Search for the cell housing the specified text and yield its (X, Y) center coordinate. 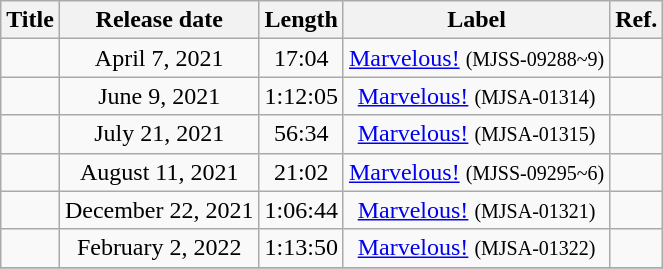
17:04 (301, 58)
Ref. (636, 20)
Marvelous! (MJSA-01322) (476, 248)
July 21, 2021 (159, 134)
Label (476, 20)
April 7, 2021 (159, 58)
1:13:50 (301, 248)
Marvelous! (MJSS-09295~6) (476, 172)
1:06:44 (301, 210)
June 9, 2021 (159, 96)
December 22, 2021 (159, 210)
Marvelous! (MJSA-01315) (476, 134)
Title (30, 20)
1:12:05 (301, 96)
Release date (159, 20)
Marvelous! (MJSS-09288~9) (476, 58)
Marvelous! (MJSA-01321) (476, 210)
Length (301, 20)
21:02 (301, 172)
56:34 (301, 134)
August 11, 2021 (159, 172)
Marvelous! (MJSA-01314) (476, 96)
February 2, 2022 (159, 248)
